Return (X, Y) of the center of cell containing provided text 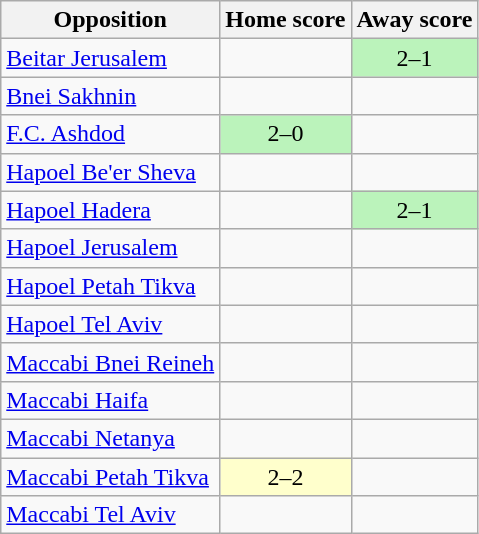
Hapoel Petah Tikva (110, 286)
Maccabi Bnei Reineh (110, 362)
Away score (414, 20)
Hapoel Jerusalem (110, 248)
Hapoel Be'er Sheva (110, 172)
Maccabi Petah Tikva (110, 477)
2–2 (286, 477)
Maccabi Haifa (110, 400)
Hapoel Tel Aviv (110, 324)
Maccabi Netanya (110, 438)
2–0 (286, 134)
Home score (286, 20)
Maccabi Tel Aviv (110, 515)
F.C. Ashdod (110, 134)
Opposition (110, 20)
Beitar Jerusalem (110, 58)
Bnei Sakhnin (110, 96)
Hapoel Hadera (110, 210)
